Extract the (X, Y) coordinate from the center of the cell holding the provided text.  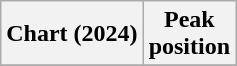
Chart (2024) (72, 34)
Peak position (189, 34)
